Identify which cell holds the provided text, then report its [X, Y] central coordinate. 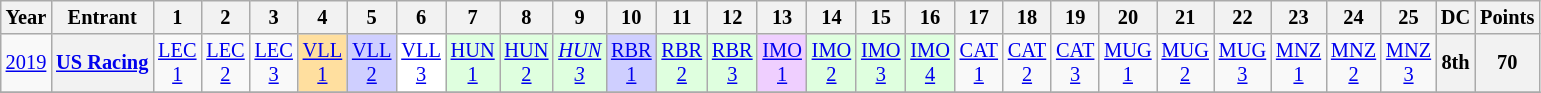
24 [1354, 17]
IMO3 [880, 63]
2 [225, 17]
MNZ2 [1354, 63]
HUN2 [527, 63]
CAT3 [1075, 63]
25 [1408, 17]
17 [979, 17]
3 [274, 17]
22 [1242, 17]
12 [732, 17]
RBR3 [732, 63]
MNZ1 [1298, 63]
Entrant [102, 17]
19 [1075, 17]
13 [782, 17]
14 [832, 17]
16 [930, 17]
RBR1 [631, 63]
IMO1 [782, 63]
MUG1 [1128, 63]
20 [1128, 17]
21 [1186, 17]
MNZ3 [1408, 63]
HUN3 [580, 63]
VLL2 [372, 63]
Year [26, 17]
LEC1 [177, 63]
1 [177, 17]
10 [631, 17]
MUG2 [1186, 63]
Points [1507, 17]
LEC3 [274, 63]
6 [420, 17]
MUG3 [1242, 63]
IMO4 [930, 63]
70 [1507, 63]
CAT2 [1027, 63]
5 [372, 17]
9 [580, 17]
11 [682, 17]
VLL3 [420, 63]
DC [1456, 17]
2019 [26, 63]
VLL1 [322, 63]
CAT1 [979, 63]
HUN1 [473, 63]
IMO2 [832, 63]
15 [880, 17]
7 [473, 17]
18 [1027, 17]
8th [1456, 63]
RBR2 [682, 63]
8 [527, 17]
23 [1298, 17]
US Racing [102, 63]
4 [322, 17]
LEC2 [225, 63]
